Extract the (X, Y) coordinate from the center of the cell holding the provided text.  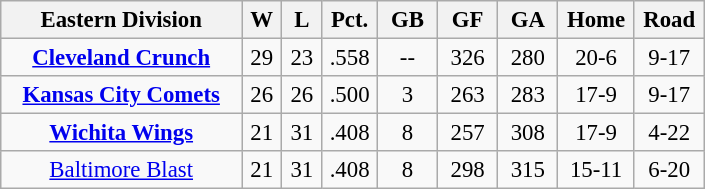
L (302, 20)
Wichita Wings (122, 133)
W (262, 20)
263 (468, 95)
283 (528, 95)
-- (407, 58)
4-22 (669, 133)
3 (407, 95)
15-11 (596, 170)
298 (468, 170)
Eastern Division (122, 20)
.558 (350, 58)
Cleveland Crunch (122, 58)
315 (528, 170)
Baltimore Blast (122, 170)
.500 (350, 95)
Home (596, 20)
GF (468, 20)
257 (468, 133)
326 (468, 58)
Road (669, 20)
29 (262, 58)
Pct. (350, 20)
GA (528, 20)
GB (407, 20)
308 (528, 133)
23 (302, 58)
280 (528, 58)
6-20 (669, 170)
Kansas City Comets (122, 95)
20-6 (596, 58)
